Scan for the cell matching the given text and deliver its (x, y) coordinate at center. 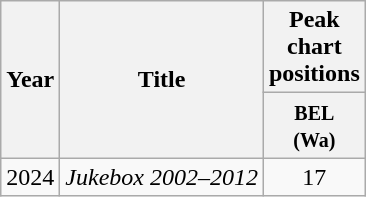
Title (162, 80)
BEL(Wa) (314, 126)
17 (314, 177)
2024 (30, 177)
Jukebox 2002–2012 (162, 177)
Year (30, 80)
Peak chart positions (314, 47)
